Search for the cell housing the specified text and yield its (X, Y) center coordinate. 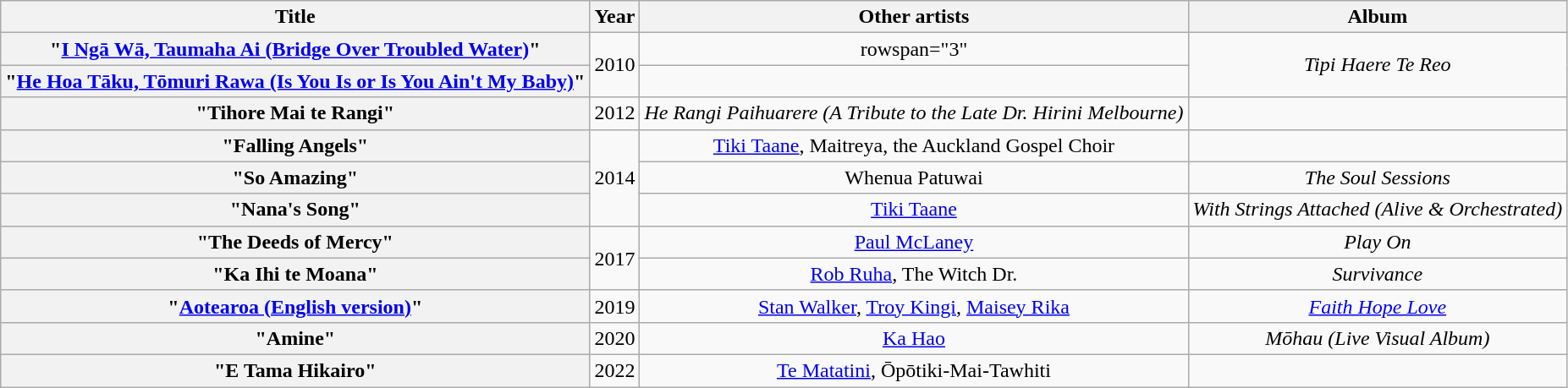
Faith Hope Love (1378, 306)
"E Tama Hikairo" (295, 370)
Tipi Haere Te Reo (1378, 65)
Whenua Patuwai (914, 178)
He Rangi Paihuarere (A Tribute to the Late Dr. Hirini Melbourne) (914, 113)
"So Amazing" (295, 178)
Ka Hao (914, 338)
Tiki Taane (914, 210)
"Ka Ihi te Moana" (295, 274)
Album (1378, 17)
Te Matatini, Ōpōtiki-Mai-Tawhiti (914, 370)
Rob Ruha, The Witch Dr. (914, 274)
Survivance (1378, 274)
"Nana's Song" (295, 210)
With Strings Attached (Alive & Orchestrated) (1378, 210)
"Aotearoa (English version)" (295, 306)
Other artists (914, 17)
rowspan="3" (914, 49)
2022 (614, 370)
2010 (614, 65)
"He Hoa Tāku, Tōmuri Rawa (Is You Is or Is You Ain't My Baby)" (295, 81)
"I Ngā Wā, Taumaha Ai (Bridge Over Troubled Water)" (295, 49)
Title (295, 17)
Paul McLaney (914, 242)
"The Deeds of Mercy" (295, 242)
2017 (614, 258)
2014 (614, 178)
Stan Walker, Troy Kingi, Maisey Rika (914, 306)
2012 (614, 113)
"Tihore Mai te Rangi" (295, 113)
Mōhau (Live Visual Album) (1378, 338)
Play On (1378, 242)
2020 (614, 338)
The Soul Sessions (1378, 178)
"Falling Angels" (295, 145)
Year (614, 17)
Tiki Taane, Maitreya, the Auckland Gospel Choir (914, 145)
"Amine" (295, 338)
2019 (614, 306)
